Extract the (X, Y) coordinate from the center of the cell holding the provided text.  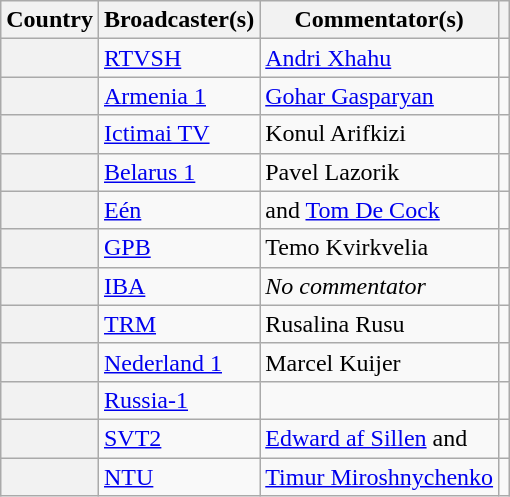
Commentator(s) (380, 20)
Russia-1 (178, 400)
GPB (178, 248)
Edward af Sillen and (380, 438)
Rusalina Rusu (380, 324)
Andri Xhahu (380, 58)
RTVSH (178, 58)
Marcel Kuijer (380, 362)
Gohar Gasparyan (380, 96)
Broadcaster(s) (178, 20)
Konul Arifkizi (380, 134)
TRM (178, 324)
Ictimai TV (178, 134)
Nederland 1 (178, 362)
and Tom De Cock (380, 210)
Pavel Lazorik (380, 172)
Armenia 1 (178, 96)
Temo Kvirkvelia (380, 248)
Timur Miroshnychenko (380, 477)
IBA (178, 286)
Belarus 1 (178, 172)
NTU (178, 477)
No commentator (380, 286)
Eén (178, 210)
Country (50, 20)
SVT2 (178, 438)
